Return [X, Y] of the center of cell containing provided text 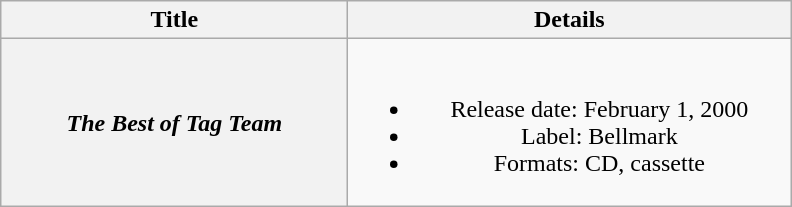
Title [174, 20]
The Best of Tag Team [174, 122]
Release date: February 1, 2000Label: BellmarkFormats: CD, cassette [570, 122]
Details [570, 20]
